Provide the [X, Y] coordinate of the cell's center where the given text is located.  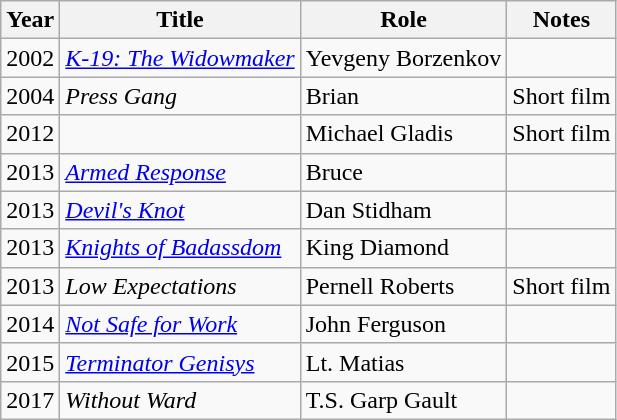
T.S. Garp Gault [404, 400]
Dan Stidham [404, 210]
Bruce [404, 172]
Low Expectations [180, 286]
John Ferguson [404, 324]
Michael Gladis [404, 134]
Lt. Matias [404, 362]
Title [180, 20]
2015 [30, 362]
Not Safe for Work [180, 324]
Brian [404, 96]
2002 [30, 58]
2004 [30, 96]
2014 [30, 324]
Armed Response [180, 172]
Devil's Knot [180, 210]
2017 [30, 400]
K-19: The Widowmaker [180, 58]
Pernell Roberts [404, 286]
Terminator Genisys [180, 362]
2012 [30, 134]
Year [30, 20]
Knights of Badassdom [180, 248]
Role [404, 20]
Yevgeny Borzenkov [404, 58]
King Diamond [404, 248]
Press Gang [180, 96]
Notes [562, 20]
Without Ward [180, 400]
